Identify which cell holds the provided text, then report its [X, Y] central coordinate. 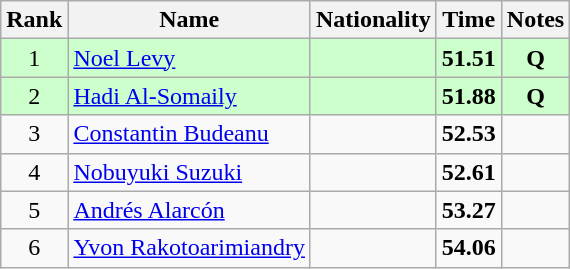
52.53 [468, 134]
Constantin Budeanu [190, 134]
1 [34, 58]
Hadi Al-Somaily [190, 96]
Yvon Rakotoarimiandry [190, 248]
6 [34, 248]
3 [34, 134]
Rank [34, 20]
52.61 [468, 172]
Nobuyuki Suzuki [190, 172]
4 [34, 172]
54.06 [468, 248]
5 [34, 210]
Time [468, 20]
Name [190, 20]
Nationality [373, 20]
Notes [535, 20]
51.88 [468, 96]
Andrés Alarcón [190, 210]
51.51 [468, 58]
Noel Levy [190, 58]
53.27 [468, 210]
2 [34, 96]
